Find where the given text appears and provide that cell's center as [X, Y] coordinate. 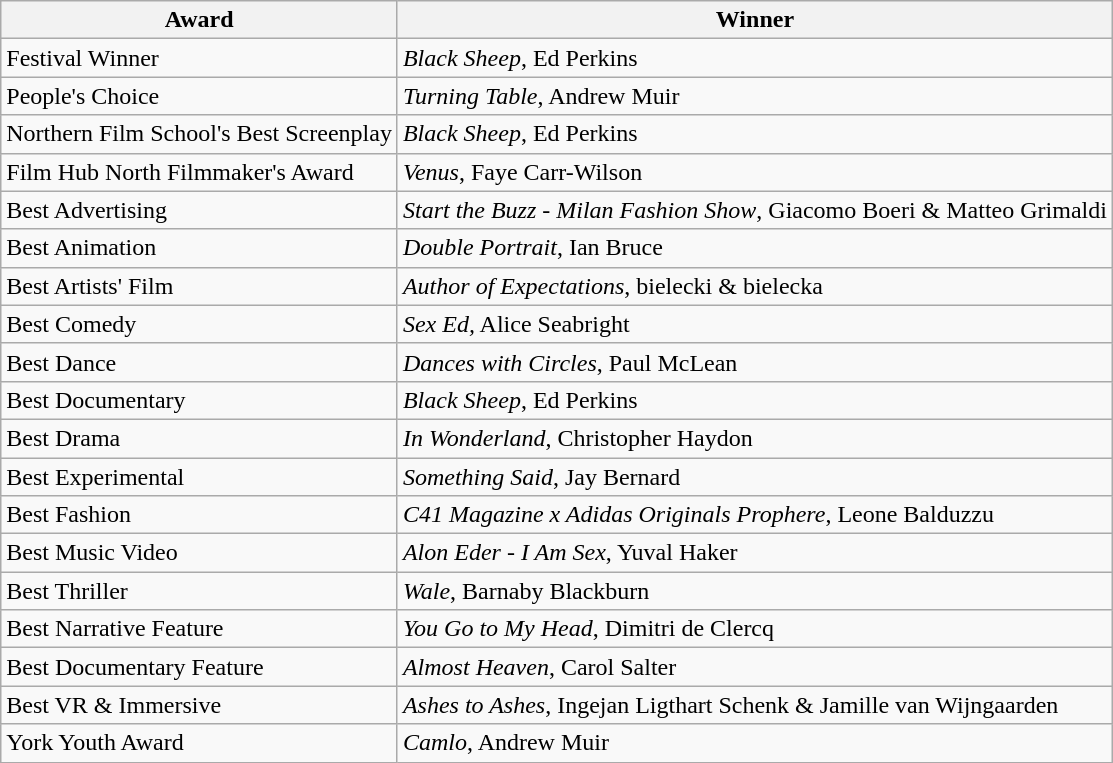
Best Advertising [200, 210]
Author of Expectations, bielecki & bielecka [754, 286]
Alon Eder - I Am Sex, Yuval Haker [754, 553]
C41 Magazine x Adidas Originals Prophere, Leone Balduzzu [754, 515]
Award [200, 20]
People's Choice [200, 96]
In Wonderland, Christopher Haydon [754, 438]
Best Dance [200, 362]
Best Animation [200, 248]
Winner [754, 20]
Best Drama [200, 438]
Dances with Circles, Paul McLean [754, 362]
Best Narrative Feature [200, 629]
You Go to My Head, Dimitri de Clercq [754, 629]
Best VR & Immersive [200, 705]
Start the Buzz - Milan Fashion Show, Giacomo Boeri & Matteo Grimaldi [754, 210]
Best Music Video [200, 553]
Something Said, Jay Bernard [754, 477]
Best Documentary Feature [200, 667]
Best Documentary [200, 400]
Wale, Barnaby Blackburn [754, 591]
Best Thriller [200, 591]
Double Portrait, Ian Bruce [754, 248]
Best Comedy [200, 324]
Sex Ed, Alice Seabright [754, 324]
York Youth Award [200, 743]
Film Hub North Filmmaker's Award [200, 172]
Almost Heaven, Carol Salter [754, 667]
Camlo, Andrew Muir [754, 743]
Best Artists' Film [200, 286]
Ashes to Ashes, Ingejan Ligthart Schenk & Jamille van Wijngaarden [754, 705]
Turning Table, Andrew Muir [754, 96]
Festival Winner [200, 58]
Northern Film School's Best Screenplay [200, 134]
Venus, Faye Carr-Wilson [754, 172]
Best Fashion [200, 515]
Best Experimental [200, 477]
